Provide the [x, y] coordinate of the cell's center where the given text is located.  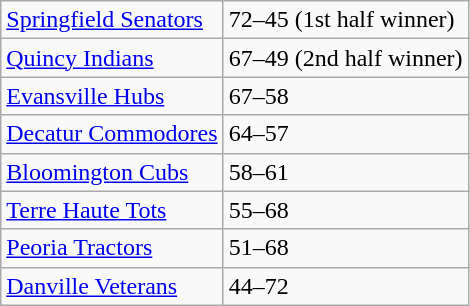
55–68 [346, 210]
Danville Veterans [112, 286]
67–49 (2nd half winner) [346, 58]
Decatur Commodores [112, 134]
58–61 [346, 172]
64–57 [346, 134]
Peoria Tractors [112, 248]
72–45 (1st half winner) [346, 20]
Quincy Indians [112, 58]
Bloomington Cubs [112, 172]
44–72 [346, 286]
67–58 [346, 96]
51–68 [346, 248]
Evansville Hubs [112, 96]
Springfield Senators [112, 20]
Terre Haute Tots [112, 210]
